Search for the cell housing the specified text and yield its [x, y] center coordinate. 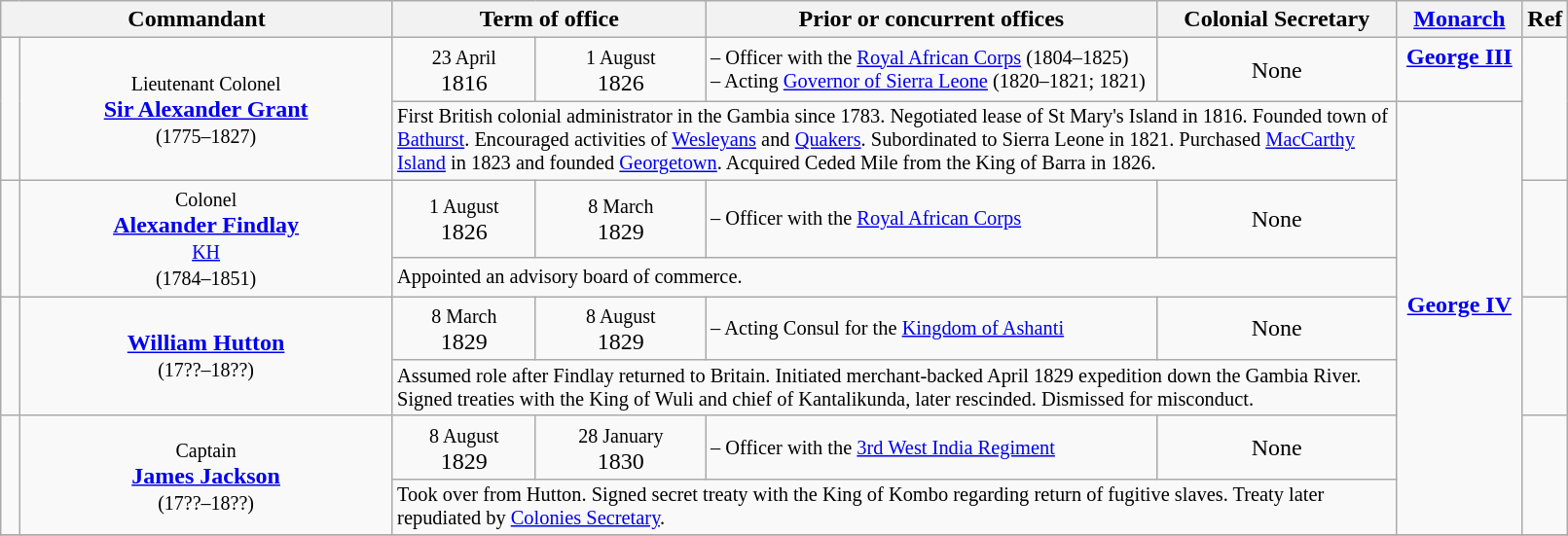
ColonelAlexander FindlayKH(1784–1851) [206, 239]
George III [1460, 70]
Prior or concurrent offices [930, 19]
Ref [1546, 19]
Term of office [549, 19]
Appointed an advisory board of commerce. [894, 276]
– Acting Consul for the Kingdom of Ashanti [930, 329]
George IV [1460, 318]
Monarch [1460, 19]
Commandant [197, 19]
28 January1830 [621, 447]
Lieutenant ColonelSir Alexander Grant(1775–1827) [206, 109]
Colonial Secretary [1277, 19]
– Officer with the Royal African Corps [930, 219]
– Officer with the Royal African Corps (1804–1825)– Acting Governor of Sierra Leone (1820–1821; 1821) [930, 70]
– Officer with the 3rd West India Regiment [930, 447]
23 April1816 [463, 70]
William Hutton(17??–18??) [206, 356]
CaptainJames Jackson(17??–18??) [206, 475]
